Pinpoint the cell where the given text exists, returning its [X, Y] midpoint coordinate. 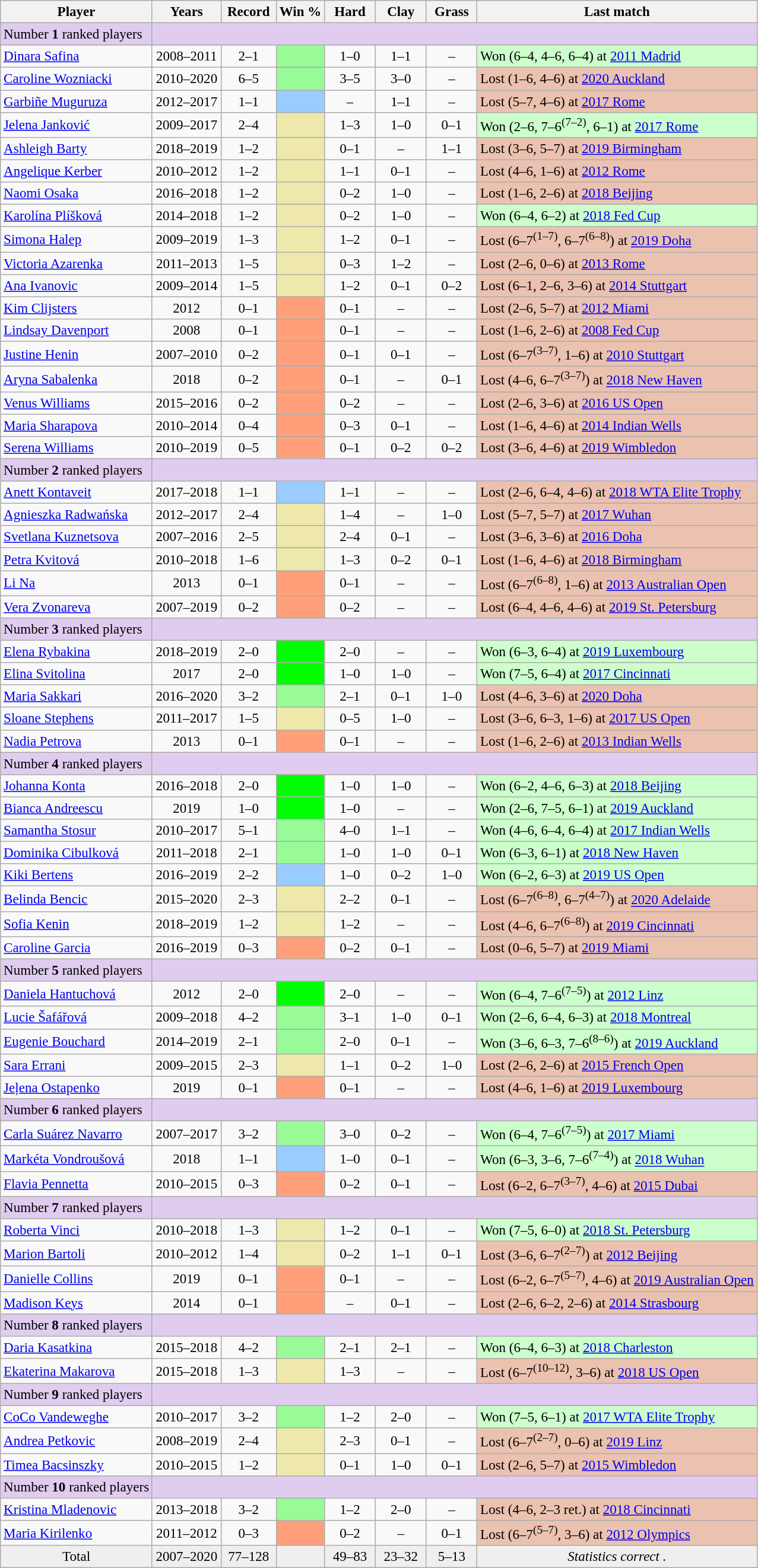
Marion Bartoli [77, 1254]
Lost (4–6, 6–7(3–7)) at 2018 New Haven [617, 379]
Lost (2–6, 3–6) at 2016 US Open [617, 403]
Lost (4–6, 1–6) at 2012 Rome [617, 171]
Lost (1–6, 2–6) at 2013 Indian Wells [617, 741]
Won (6–2, 4–6, 6–3) at 2018 Beijing [617, 786]
Li Na [77, 583]
2009–2018 [186, 1018]
Number 3 ranked players [77, 629]
Lost (4–6, 2–3 ret.) at 2018 Cincinnati [617, 1509]
Maria Sakkari [77, 696]
Total [77, 1557]
3–5 [350, 79]
Ana Ivanovic [77, 286]
Lost (0–6, 5–7) at 2019 Miami [617, 948]
Svetlana Kuznetsova [77, 537]
Karolína Plíšková [77, 216]
0–4 [248, 425]
2014–2018 [186, 216]
Won (6–4, 7–6(7–5)) at 2017 Miami [617, 1134]
Lost (2–6, 5–7) at 2012 Miami [617, 308]
Won (6–3, 6–1) at 2018 New Haven [617, 853]
Justine Henin [77, 354]
Madison Keys [77, 1303]
Kristina Mladenovic [77, 1509]
2011–2018 [186, 853]
Roberta Vinci [77, 1230]
Won (2–6, 7–6(7–2), 6–1) at 2017 Rome [617, 125]
Player [77, 12]
Caroline Garcia [77, 948]
Number 1 ranked players [77, 34]
2007–2019 [186, 607]
5–13 [452, 1557]
Lost (4–6, 1–6) at 2019 Luxembourg [617, 1087]
49–83 [350, 1557]
2015–2016 [186, 403]
2017 [186, 674]
Grass [452, 12]
Lost (1–6, 2–6) at 2018 Beijing [617, 193]
Lost (4–6, 6–7(6–8)) at 2019 Cincinnati [617, 924]
2008–2019 [186, 1441]
Daniela Hantuchová [77, 994]
2013–2018 [186, 1509]
Samantha Stosur [77, 831]
2010–2019 [186, 448]
Years [186, 12]
Won (6–4, 7–6(7–5)) at 2012 Linz [617, 994]
Belinda Bencic [77, 899]
Clay [401, 12]
Won (6–3, 6–4) at 2019 Luxembourg [617, 652]
Carla Suárez Navarro [77, 1134]
Record [248, 12]
Danielle Collins [77, 1279]
Lost (4–6, 3–6) at 2020 Doha [617, 696]
Victoria Azarenka [77, 263]
Dominika Cibulková [77, 853]
2009–2014 [186, 286]
Lost (1–6, 4–6) at 2020 Auckland [617, 79]
2010–2020 [186, 79]
2014–2019 [186, 1041]
2008–2011 [186, 56]
6–5 [248, 79]
Lost (3–6, 3–6) at 2016 Doha [617, 537]
Number 2 ranked players [77, 470]
Lost (3–6, 4–6) at 2019 Wimbledon [617, 448]
Won (2–6, 6–4, 6–3) at 2018 Montreal [617, 1018]
Number 6 ranked players [77, 1110]
Lost (6–7(5–7), 3–6) at 2012 Olympics [617, 1533]
Lost (6–7(3–7), 1–6) at 2010 Stuttgart [617, 354]
Nadia Petrova [77, 741]
Won (7–5, 6–0) at 2018 St. Petersburg [617, 1230]
Lost (6–7(6–8), 1–6) at 2013 Australian Open [617, 583]
Lindsay Davenport [77, 330]
Naomi Osaka [77, 193]
2009–2015 [186, 1066]
Ekaterina Makarova [77, 1371]
Kiki Bertens [77, 876]
3–1 [350, 1018]
Simona Halep [77, 240]
Flavia Pennetta [77, 1184]
Lost (6–1, 2–6, 3–6) at 2014 Stuttgart [617, 286]
Lost (2–6, 0–6) at 2013 Rome [617, 263]
Lost (2–6, 6–4, 4–6) at 2018 WTA Elite Trophy [617, 492]
Angelique Kerber [77, 171]
Petra Kvitová [77, 559]
Lost (1–6, 4–6) at 2018 Birmingham [617, 559]
2015–2020 [186, 899]
Maria Sharapova [77, 425]
Won (6–4, 6–2) at 2018 Fed Cup [617, 216]
Won (3–6, 6–3, 7–6(8–6)) at 2019 Auckland [617, 1041]
Lost (2–6, 2–6) at 2015 French Open [617, 1066]
2007–2017 [186, 1134]
Lost (2–6, 6–2, 2–6) at 2014 Strasbourg [617, 1303]
Elina Svitolina [77, 674]
Caroline Wozniacki [77, 79]
Lost (5–7, 5–7) at 2017 Wuhan [617, 515]
Lost (1–6, 4–6) at 2014 Indian Wells [617, 425]
Timea Bacsinszky [77, 1465]
Lost (6–2, 6–7(3–7), 4–6) at 2015 Dubai [617, 1184]
Won (7–5, 6–1) at 2017 WTA Elite Trophy [617, 1417]
Statistics correct . [617, 1557]
Venus Williams [77, 403]
Hard [350, 12]
Markéta Vondroušová [77, 1159]
Lost (2–6, 5–7) at 2015 Wimbledon [617, 1465]
Sara Errani [77, 1066]
Serena Williams [77, 448]
Sofia Kenin [77, 924]
Lost (3–6, 5–7) at 2019 Birmingham [617, 149]
Jelena Janković [77, 125]
2010–2014 [186, 425]
Won (2–6, 7–5, 6–1) at 2019 Auckland [617, 808]
2007–2010 [186, 354]
Lost (6–7(10–12), 3–6) at 2018 US Open [617, 1371]
Number 4 ranked players [77, 764]
Lost (6–7(1–7), 6–7(6–8)) at 2019 Doha [617, 240]
5–1 [248, 831]
Anett Kontaveit [77, 492]
1–6 [248, 559]
Lost (6–7(2–7), 0–6) at 2019 Linz [617, 1441]
Maria Kirilenko [77, 1533]
Lost (6–4, 4–6, 4–6) at 2019 St. Petersburg [617, 607]
2011–2013 [186, 263]
2017–2018 [186, 492]
Number 7 ranked players [77, 1208]
Daria Kasatkina [77, 1347]
4–0 [350, 831]
Number 9 ranked players [77, 1395]
Won (6–3, 3–6, 7–6(7–4)) at 2018 Wuhan [617, 1159]
Eugenie Bouchard [77, 1041]
2014 [186, 1303]
CoCo Vandeweghe [77, 1417]
Number 8 ranked players [77, 1325]
Agnieszka Radwańska [77, 515]
Lost (3–6, 6–7(2–7)) at 2012 Beijing [617, 1254]
23–32 [401, 1557]
Won (4–6, 6–4, 6–4) at 2017 Indian Wells [617, 831]
Kim Clijsters [77, 308]
Johanna Konta [77, 786]
Elena Rybakina [77, 652]
Won (6–2, 6–3) at 2019 US Open [617, 876]
Won (6–4, 6–3) at 2018 Charleston [617, 1347]
2011–2012 [186, 1533]
Lost (3–6, 6–3, 1–6) at 2017 US Open [617, 719]
Sloane Stephens [77, 719]
Lost (6–2, 6–7(5–7), 4–6) at 2019 Australian Open [617, 1279]
Last match [617, 12]
2007–2016 [186, 537]
2007–2020 [186, 1557]
Vera Zvonareva [77, 607]
Lucie Šafářová [77, 1018]
2009–2017 [186, 125]
Dinara Safina [77, 56]
Lost (1–6, 2–6) at 2008 Fed Cup [617, 330]
Number 10 ranked players [77, 1487]
Win % [300, 12]
Lost (6–7(6–8), 6–7(4–7)) at 2020 Adelaide [617, 899]
Jeļena Ostapenko [77, 1087]
2011–2017 [186, 719]
Ashleigh Barty [77, 149]
2–5 [248, 537]
2016–2020 [186, 696]
77–128 [248, 1557]
Garbiñe Muguruza [77, 101]
Andrea Petkovic [77, 1441]
2008 [186, 330]
Aryna Sabalenka [77, 379]
Number 5 ranked players [77, 971]
Won (6–4, 4–6, 6–4) at 2011 Madrid [617, 56]
2009–2019 [186, 240]
Bianca Andreescu [77, 808]
Lost (5–7, 4–6) at 2017 Rome [617, 101]
Won (7–5, 6–4) at 2017 Cincinnati [617, 674]
